Output the (x, y) coordinate of the center of the cell containing the given text.  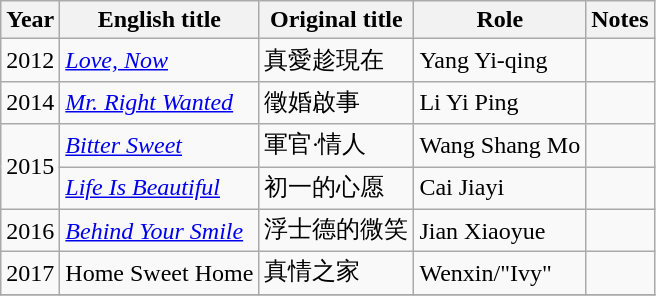
浮士德的微笑 (336, 230)
Behind Your Smile (160, 230)
Home Sweet Home (160, 274)
Wenxin/"Ivy" (500, 274)
Jian Xiaoyue (500, 230)
2017 (30, 274)
Yang Yi-qing (500, 60)
Cai Jiayi (500, 188)
English title (160, 20)
Notes (620, 20)
真情之家 (336, 274)
Role (500, 20)
初一的心愿 (336, 188)
Original title (336, 20)
真愛趁現在 (336, 60)
徵婚啟事 (336, 102)
Love, Now (160, 60)
Life Is Beautiful (160, 188)
2014 (30, 102)
Mr. Right Wanted (160, 102)
Bitter Sweet (160, 146)
Year (30, 20)
2012 (30, 60)
Wang Shang Mo (500, 146)
2015 (30, 166)
2016 (30, 230)
Li Yi Ping (500, 102)
軍官·情人 (336, 146)
